Output the (X, Y) coordinate of the center of the cell containing the given text.  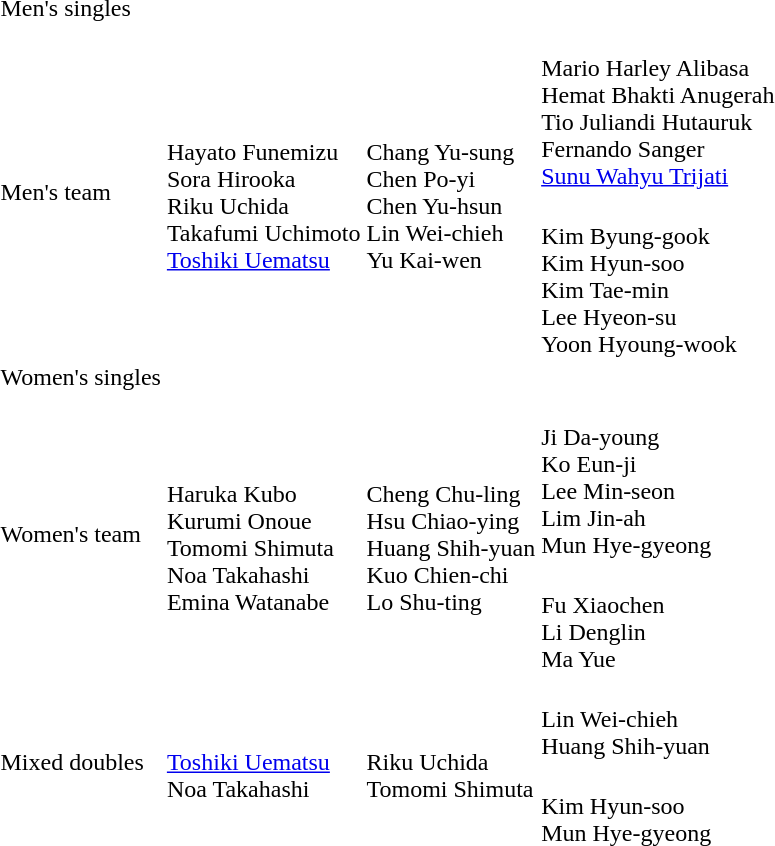
Chang Yu-sungChen Po-yiChen Yu-hsunLin Wei-chiehYu Kai-wen (451, 192)
Hayato FunemizuSora HirookaRiku UchidaTakafumi UchimotoToshiki Uematsu (264, 192)
Haruka KuboKurumi OnoueTomomi ShimutaNoa TakahashiEmina Watanabe (264, 534)
Cheng Chu-lingHsu Chiao-yingHuang Shih-yuanKuo Chien-chiLo Shu-ting (451, 534)
